Extract the (X, Y) coordinate from the center of the cell holding the provided text.  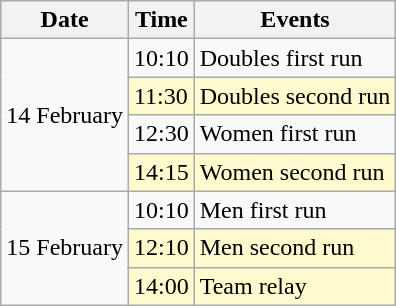
11:30 (161, 96)
14:15 (161, 172)
Men first run (295, 210)
Women second run (295, 172)
Events (295, 20)
12:10 (161, 248)
14 February (65, 115)
Time (161, 20)
Doubles first run (295, 58)
Men second run (295, 248)
Women first run (295, 134)
15 February (65, 248)
Team relay (295, 286)
Date (65, 20)
12:30 (161, 134)
14:00 (161, 286)
Doubles second run (295, 96)
